Capture the cell that displays the provided text and extract its [x, y] central coordinate. 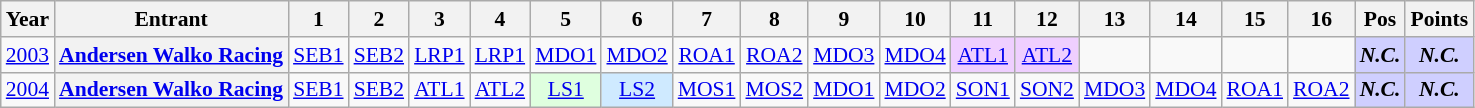
14 [1186, 19]
2004 [28, 90]
7 [707, 19]
6 [636, 19]
MOS2 [774, 90]
Points [1439, 19]
9 [844, 19]
LS1 [566, 90]
8 [774, 19]
13 [1114, 19]
LS2 [636, 90]
MOS1 [707, 90]
11 [983, 19]
10 [914, 19]
Year [28, 19]
1 [318, 19]
SON1 [983, 90]
16 [1322, 19]
3 [440, 19]
Entrant [171, 19]
4 [500, 19]
2003 [28, 55]
SON2 [1047, 90]
5 [566, 19]
2 [380, 19]
12 [1047, 19]
Pos [1380, 19]
15 [1256, 19]
